Locate the cell with the specified text and output its (x, y) center coordinate. 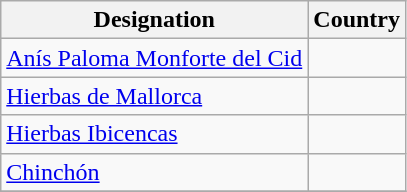
Chinchón (154, 172)
Hierbas Ibicencas (154, 134)
Hierbas de Mallorca (154, 96)
Country (357, 20)
Designation (154, 20)
Anís Paloma Monforte del Cid (154, 58)
